Detect which cell encompasses the target text, then output its (X, Y) center coordinate. 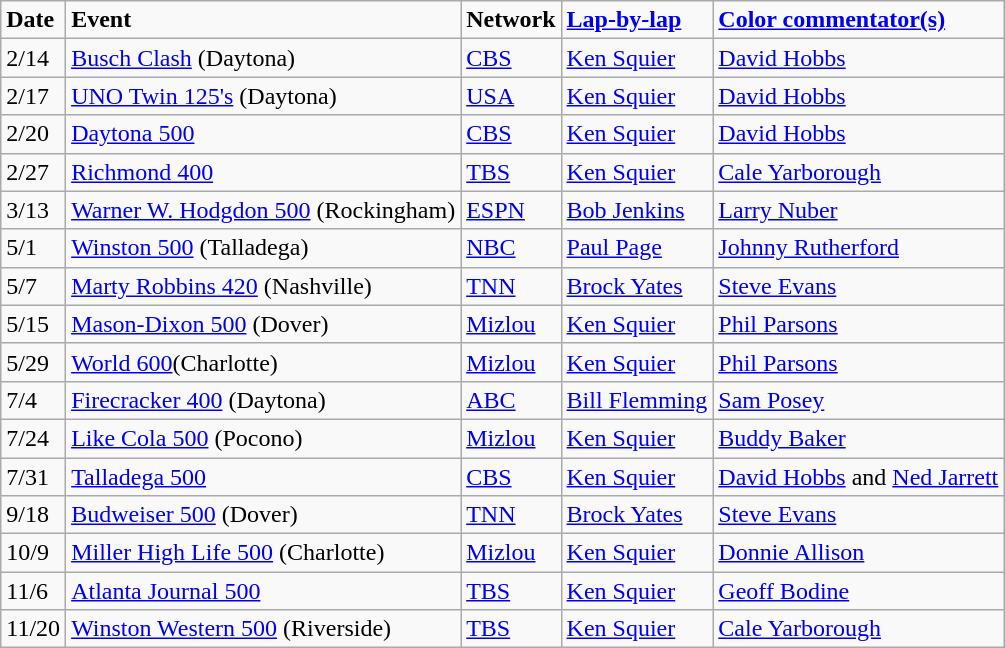
NBC (511, 248)
Talladega 500 (264, 477)
3/13 (34, 210)
11/20 (34, 629)
UNO Twin 125's (Daytona) (264, 96)
Busch Clash (Daytona) (264, 58)
7/24 (34, 438)
5/7 (34, 286)
Like Cola 500 (Pocono) (264, 438)
Miller High Life 500 (Charlotte) (264, 553)
Network (511, 20)
5/29 (34, 362)
Donnie Allison (858, 553)
Winston Western 500 (Riverside) (264, 629)
Marty Robbins 420 (Nashville) (264, 286)
Daytona 500 (264, 134)
7/31 (34, 477)
Sam Posey (858, 400)
5/15 (34, 324)
2/17 (34, 96)
Lap-by-lap (637, 20)
Winston 500 (Talladega) (264, 248)
Bob Jenkins (637, 210)
10/9 (34, 553)
Warner W. Hodgdon 500 (Rockingham) (264, 210)
Date (34, 20)
Budweiser 500 (Dover) (264, 515)
Mason-Dixon 500 (Dover) (264, 324)
Firecracker 400 (Daytona) (264, 400)
11/6 (34, 591)
2/20 (34, 134)
2/27 (34, 172)
Richmond 400 (264, 172)
Johnny Rutherford (858, 248)
USA (511, 96)
7/4 (34, 400)
Larry Nuber (858, 210)
Event (264, 20)
2/14 (34, 58)
Color commentator(s) (858, 20)
ABC (511, 400)
9/18 (34, 515)
Bill Flemming (637, 400)
David Hobbs and Ned Jarrett (858, 477)
Atlanta Journal 500 (264, 591)
Buddy Baker (858, 438)
Geoff Bodine (858, 591)
World 600(Charlotte) (264, 362)
5/1 (34, 248)
ESPN (511, 210)
Paul Page (637, 248)
